Provide the [x, y] coordinate of the cell's center where the given text is located.  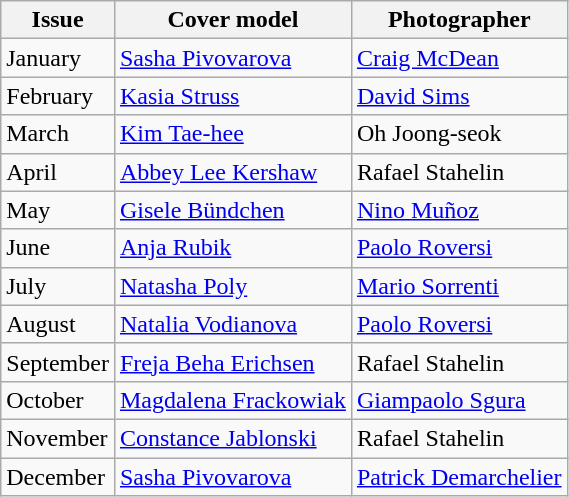
Patrick Demarchelier [459, 477]
Oh Joong-seok [459, 134]
May [58, 210]
Issue [58, 20]
Cover model [232, 20]
Freja Beha Erichsen [232, 362]
December [58, 477]
July [58, 286]
September [58, 362]
March [58, 134]
January [58, 58]
April [58, 172]
Magdalena Frackowiak [232, 400]
Anja Rubik [232, 248]
Craig McDean [459, 58]
Gisele Bündchen [232, 210]
Natasha Poly [232, 286]
October [58, 400]
Photographer [459, 20]
Giampaolo Sgura [459, 400]
November [58, 438]
February [58, 96]
Kim Tae-hee [232, 134]
Kasia Struss [232, 96]
Constance Jablonski [232, 438]
Natalia Vodianova [232, 324]
June [58, 248]
Nino Muñoz [459, 210]
Abbey Lee Kershaw [232, 172]
David Sims [459, 96]
August [58, 324]
Mario Sorrenti [459, 286]
